Output the (X, Y) coordinate of the center of the cell containing the given text.  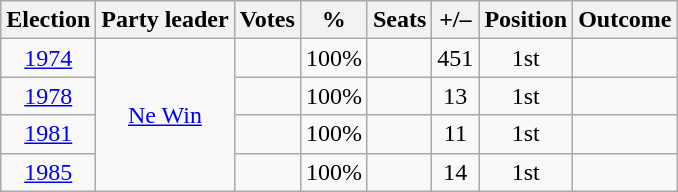
14 (456, 172)
Election (48, 20)
Party leader (165, 20)
Seats (399, 20)
1974 (48, 58)
451 (456, 58)
+/– (456, 20)
1981 (48, 134)
1985 (48, 172)
Votes (267, 20)
1978 (48, 96)
Ne Win (165, 115)
Position (526, 20)
13 (456, 96)
Outcome (625, 20)
11 (456, 134)
% (334, 20)
